Capture the cell that displays the provided text and extract its (X, Y) central coordinate. 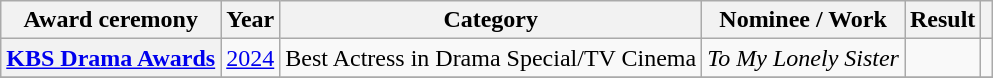
To My Lonely Sister (804, 58)
Result (942, 20)
2024 (250, 58)
Year (250, 20)
KBS Drama Awards (111, 58)
Nominee / Work (804, 20)
Category (491, 20)
Best Actress in Drama Special/TV Cinema (491, 58)
Award ceremony (111, 20)
